Return [x, y] of the center of cell containing provided text 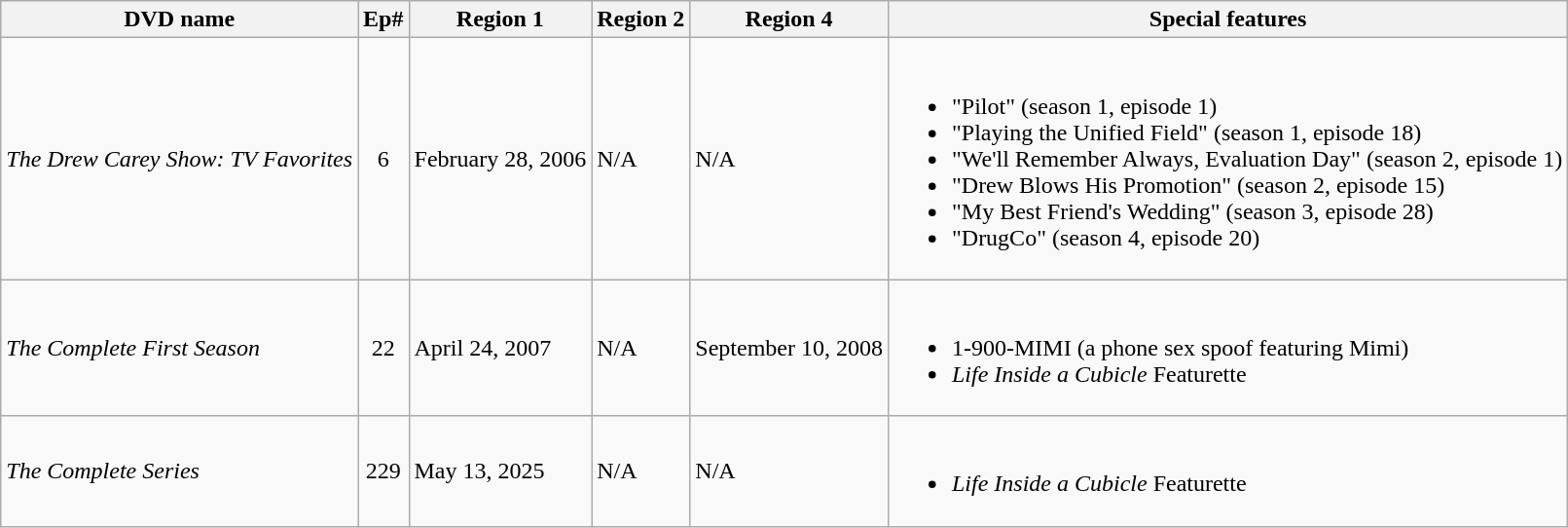
September 10, 2008 [789, 348]
The Drew Carey Show: TV Favorites [179, 159]
Life Inside a Cubicle Featurette [1227, 471]
Region 4 [789, 19]
22 [383, 348]
229 [383, 471]
Region 1 [500, 19]
Ep# [383, 19]
6 [383, 159]
Special features [1227, 19]
The Complete Series [179, 471]
February 28, 2006 [500, 159]
The Complete First Season [179, 348]
Region 2 [640, 19]
May 13, 2025 [500, 471]
1-900-MIMI (a phone sex spoof featuring Mimi)Life Inside a Cubicle Featurette [1227, 348]
April 24, 2007 [500, 348]
DVD name [179, 19]
